Pinpoint the cell where the given text exists, returning its [x, y] midpoint coordinate. 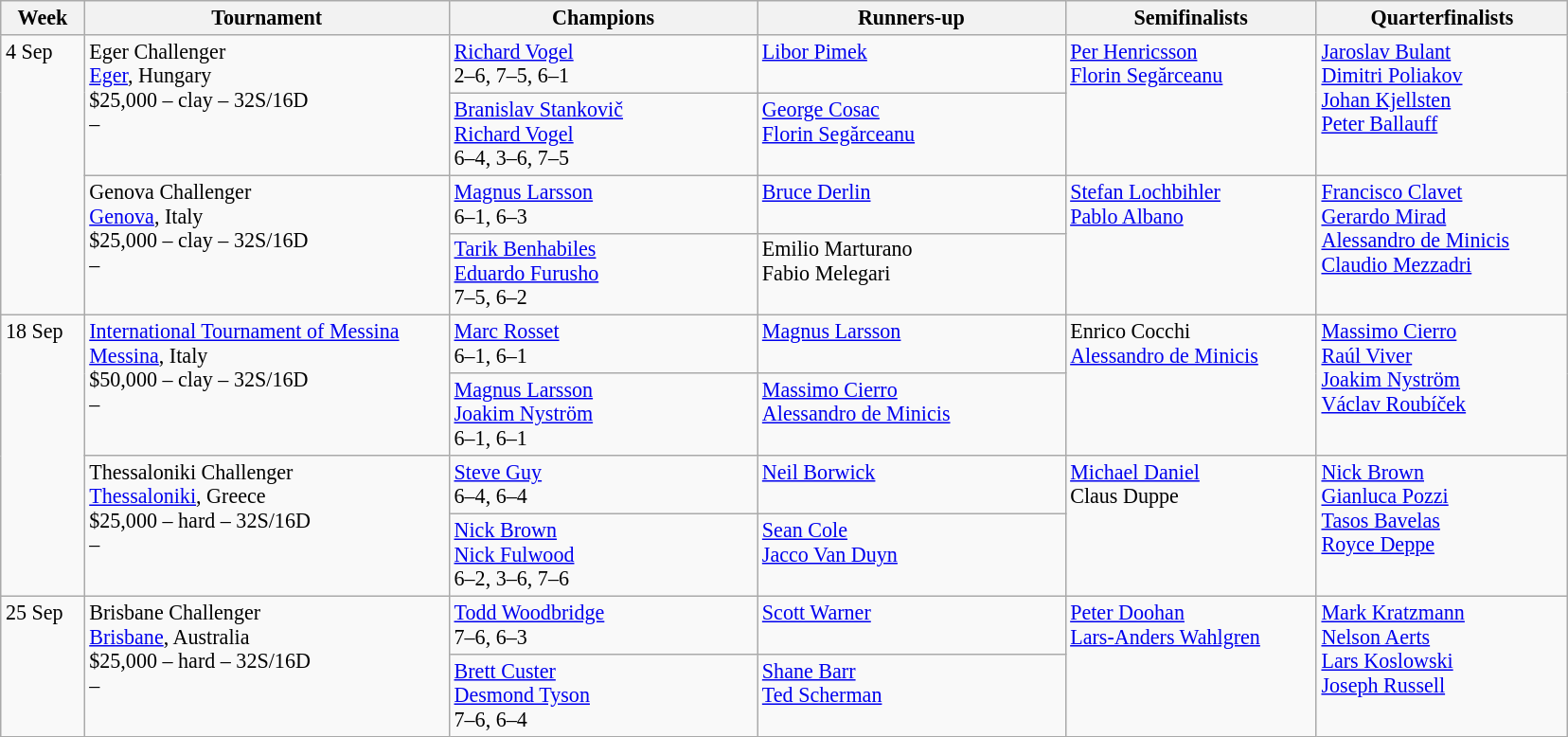
Nick Brown Gianluca Pozzi Tasos Bavelas Royce Deppe [1441, 526]
Eger Challenger Eger, Hungary$25,000 – clay – 32S/16D – [267, 104]
International Tournament of Messina Messina, Italy$50,000 – clay – 32S/16D – [267, 386]
Massimo Cierro Raúl Viver Joakim Nyström Václav Roubíček [1441, 386]
Michael Daniel Claus Duppe [1191, 526]
Tarik Benhabiles Eduardo Furusho7–5, 6–2 [602, 275]
Genova Challenger Genova, Italy$25,000 – clay – 32S/16D – [267, 244]
25 Sep [43, 666]
Week [43, 17]
Libor Pimek [911, 63]
Richard Vogel 2–6, 7–5, 6–1 [602, 63]
Tournament [267, 17]
Brett Custer Desmond Tyson7–6, 6–4 [602, 695]
Branislav Stankovič Richard Vogel6–4, 3–6, 7–5 [602, 135]
Runners-up [911, 17]
Massimo Cierro Alessandro de Minicis [911, 415]
Thessaloniki Challenger Thessaloniki, Greece$25,000 – hard – 32S/16D – [267, 526]
Scott Warner [911, 625]
Per Henricsson Florin Segărceanu [1191, 104]
Todd Woodbridge 7–6, 6–3 [602, 625]
Magnus Larsson [911, 345]
Magnus Larsson Joakim Nyström6–1, 6–1 [602, 415]
Peter Doohan Lars-Anders Wahlgren [1191, 666]
Quarterfinalists [1441, 17]
Emilio Marturano Fabio Melegari [911, 275]
Stefan Lochbihler Pablo Albano [1191, 244]
Shane Barr Ted Scherman [911, 695]
Magnus Larsson 6–1, 6–3 [602, 203]
Jaroslav Bulant Dimitri Poliakov Johan Kjellsten Peter Ballauff [1441, 104]
Brisbane Challenger Brisbane, Australia$25,000 – hard – 32S/16D – [267, 666]
Neil Borwick [911, 485]
Nick Brown Nick Fulwood6–2, 3–6, 7–6 [602, 555]
Bruce Derlin [911, 203]
Mark Kratzmann Nelson Aerts Lars Koslowski Joseph Russell [1441, 666]
18 Sep [43, 456]
Steve Guy 6–4, 6–4 [602, 485]
Semifinalists [1191, 17]
Champions [602, 17]
Sean Cole Jacco Van Duyn [911, 555]
Marc Rosset 6–1, 6–1 [602, 345]
4 Sep [43, 174]
Enrico Cocchi Alessandro de Minicis [1191, 386]
Francisco Clavet Gerardo Mirad Alessandro de Minicis Claudio Mezzadri [1441, 244]
George Cosac Florin Segărceanu [911, 135]
